Locate the cell with the specified text and output its (X, Y) center coordinate. 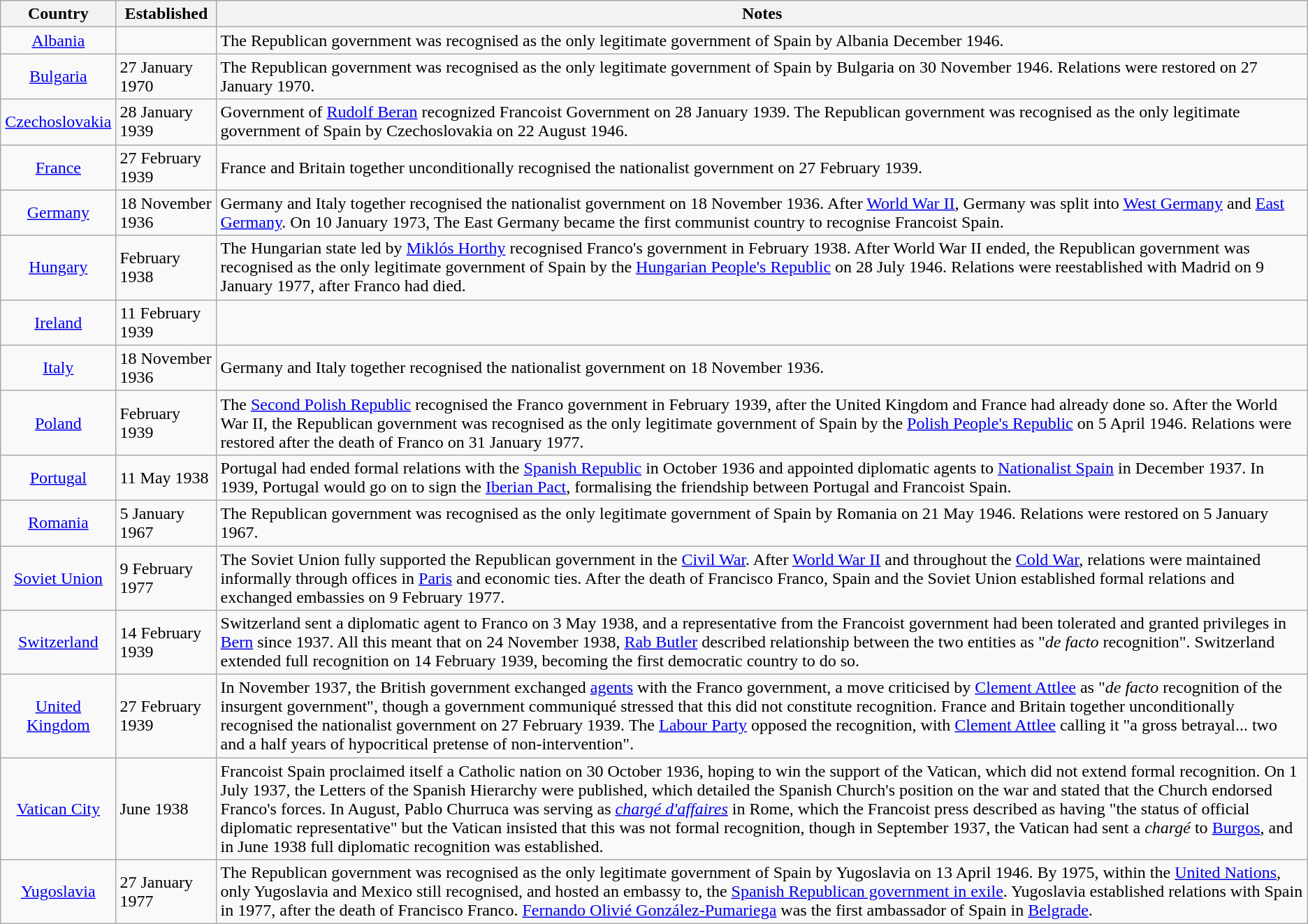
Switzerland (59, 643)
The Republican government was recognised as the only legitimate government of Spain by Albania December 1946. (762, 41)
Poland (59, 423)
France (59, 168)
Italy (59, 367)
Romania (59, 522)
27 January 1977 (166, 892)
February 1938 (166, 267)
Vatican City (59, 809)
Notes (762, 14)
Established (166, 14)
Germany and Italy together recognised the nationalist government on 18 November 1936. (762, 367)
June 1938 (166, 809)
Country (59, 14)
February 1939 (166, 423)
11 May 1938 (166, 478)
11 February 1939 (166, 323)
14 February 1939 (166, 643)
Ireland (59, 323)
Hungary (59, 267)
Czechoslovakia (59, 122)
Germany (59, 212)
France and Britain together unconditionally recognised the nationalist government on 27 February 1939. (762, 168)
Bulgaria (59, 77)
Soviet Union (59, 578)
28 January 1939 (166, 122)
5 January 1967 (166, 522)
27 January 1970 (166, 77)
Portugal (59, 478)
9 February 1977 (166, 578)
Albania (59, 41)
United Kingdom (59, 717)
Yugoslavia (59, 892)
